Output the [x, y] coordinate of the center of the cell containing the given text.  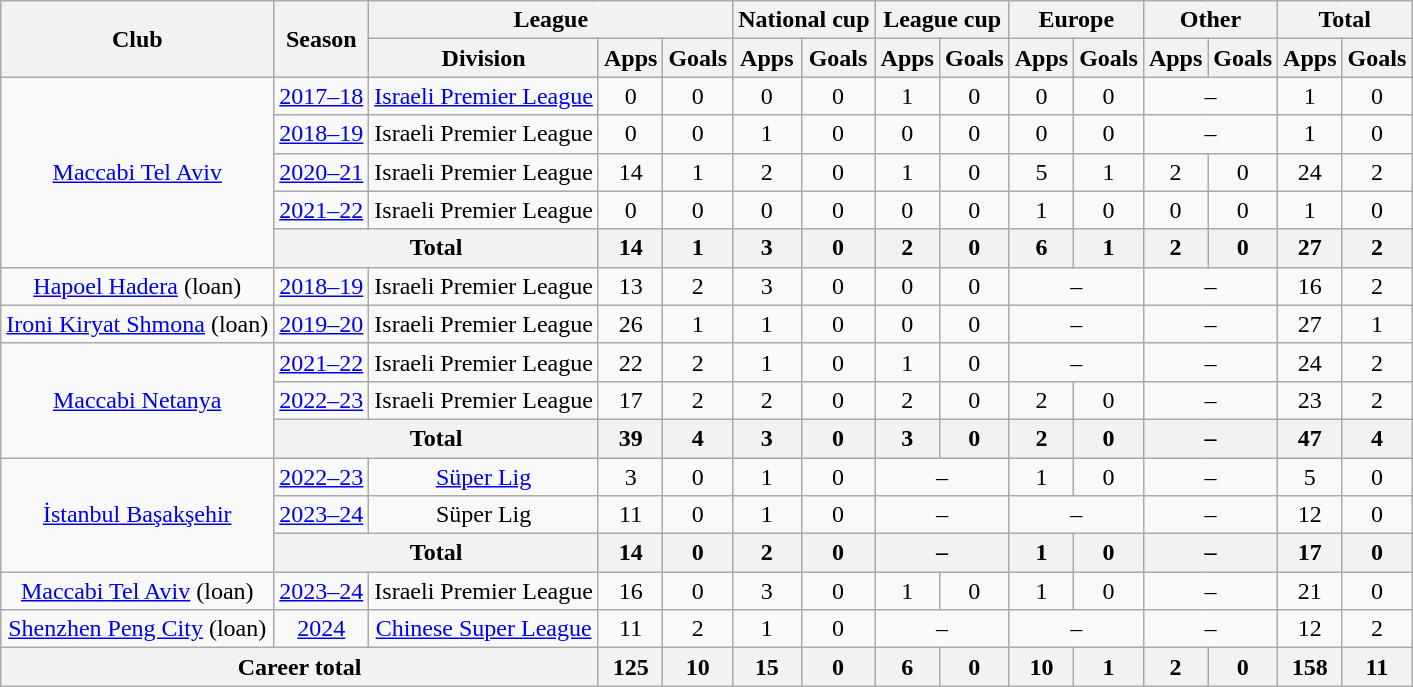
Other [1210, 20]
125 [630, 667]
15 [767, 667]
47 [1310, 438]
League cup [942, 20]
39 [630, 438]
2019–20 [322, 324]
İstanbul Başakşehir [138, 515]
Shenzhen Peng City (loan) [138, 629]
158 [1310, 667]
2024 [322, 629]
Season [322, 39]
Maccabi Netanya [138, 400]
2020–21 [322, 172]
13 [630, 286]
2017–18 [322, 96]
Club [138, 39]
League [551, 20]
Ironi Kiryat Shmona (loan) [138, 324]
Chinese Super League [484, 629]
Maccabi Tel Aviv (loan) [138, 591]
21 [1310, 591]
Division [484, 58]
Maccabi Tel Aviv [138, 172]
Career total [300, 667]
Hapoel Hadera (loan) [138, 286]
Europe [1076, 20]
26 [630, 324]
22 [630, 362]
National cup [804, 20]
23 [1310, 400]
